Find where the given text appears and provide that cell's center as [X, Y] coordinate. 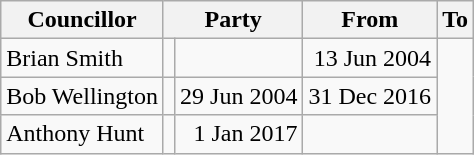
To [456, 20]
Brian Smith [82, 58]
1 Jan 2017 [239, 134]
From [370, 20]
Bob Wellington [82, 96]
31 Dec 2016 [370, 96]
29 Jun 2004 [239, 96]
Party [232, 20]
Councillor [82, 20]
13 Jun 2004 [370, 58]
Anthony Hunt [82, 134]
